Capture the cell that displays the provided text and extract its [x, y] central coordinate. 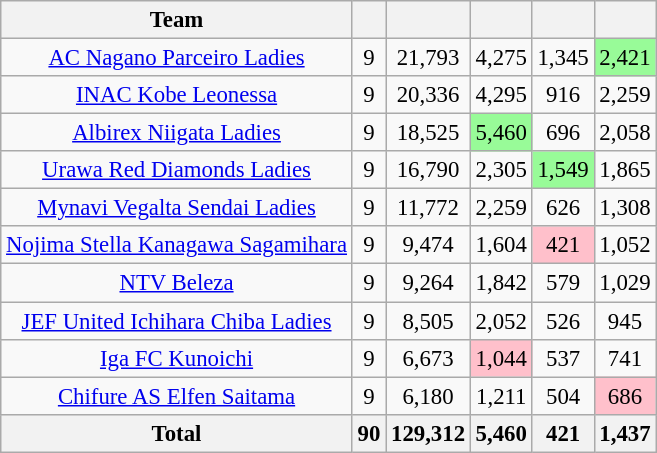
1,052 [625, 245]
1,029 [625, 283]
916 [563, 95]
JEF United Ichihara Chiba Ladies [177, 321]
1,842 [501, 283]
90 [368, 433]
2,421 [625, 58]
AC Nagano Parceiro Ladies [177, 58]
6,673 [428, 358]
537 [563, 358]
1,437 [625, 433]
16,790 [428, 170]
2,058 [625, 133]
1,308 [625, 208]
504 [563, 396]
686 [625, 396]
579 [563, 283]
9,264 [428, 283]
Albirex Niigata Ladies [177, 133]
Mynavi Vegalta Sendai Ladies [177, 208]
20,336 [428, 95]
INAC Kobe Leonessa [177, 95]
11,772 [428, 208]
9,474 [428, 245]
2,305 [501, 170]
1,604 [501, 245]
4,295 [501, 95]
Nojima Stella Kanagawa Sagamihara [177, 245]
2,052 [501, 321]
129,312 [428, 433]
741 [625, 358]
526 [563, 321]
696 [563, 133]
1,044 [501, 358]
21,793 [428, 58]
945 [625, 321]
626 [563, 208]
Chifure AS Elfen Saitama [177, 396]
Iga FC Kunoichi [177, 358]
Team [177, 20]
NTV Beleza [177, 283]
Total [177, 433]
1,549 [563, 170]
6,180 [428, 396]
Urawa Red Diamonds Ladies [177, 170]
1,211 [501, 396]
18,525 [428, 133]
1,345 [563, 58]
8,505 [428, 321]
4,275 [501, 58]
1,865 [625, 170]
